Find where the given text appears and provide that cell's center as (x, y) coordinate. 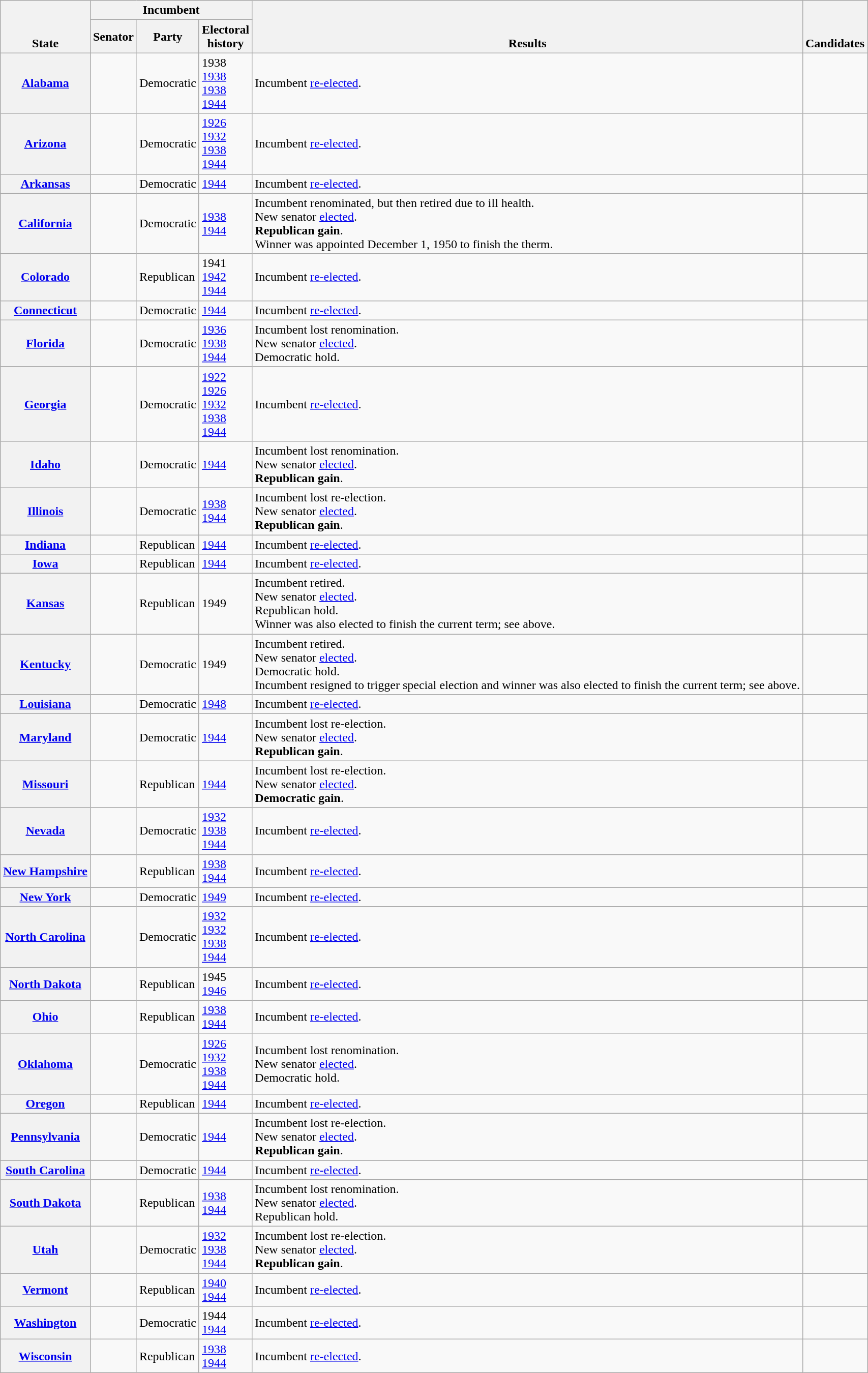
Incumbent lost renomination.New senator elected.Republican gain. (528, 464)
Oregon (46, 1103)
Arizona (46, 143)
Incumbent (171, 10)
Candidates (835, 26)
Missouri (46, 784)
Oklahoma (46, 1064)
Party (168, 37)
Colorado (46, 277)
Wisconsin (46, 1356)
1948 (225, 704)
Louisiana (46, 704)
Indiana (46, 545)
Florida (46, 343)
South Carolina (46, 1170)
Senator (113, 37)
State (46, 26)
Pennsylvania (46, 1137)
Incumbent lost re-election.New senator elected.Democratic gain. (528, 784)
Georgia (46, 404)
1944 1944 (225, 1323)
South Dakota (46, 1203)
New York (46, 897)
Iowa (46, 564)
Washington (46, 1323)
Illinois (46, 511)
New Hampshire (46, 871)
1945 1946 (225, 983)
Ohio (46, 1017)
Incumbent lost renomination.New senator elected.Republican hold. (528, 1203)
1940 1944 (225, 1290)
1936 19381944 (225, 343)
1938 1938 19381944 (225, 83)
Utah (46, 1250)
Incumbent retired.New senator elected.Republican hold.Winner was also elected to finish the current term; see above. (528, 604)
Kansas (46, 604)
Electoralhistory (225, 37)
Alabama (46, 83)
1922 1926193219381944 (225, 404)
Results (528, 26)
North Dakota (46, 983)
Vermont (46, 1290)
North Carolina (46, 937)
Arkansas (46, 184)
19321932 19381944 (225, 937)
1941 19421944 (225, 277)
Idaho (46, 464)
Maryland (46, 737)
Connecticut (46, 310)
Nevada (46, 831)
California (46, 224)
Kentucky (46, 664)
